Capture the cell that displays the provided text and extract its (X, Y) central coordinate. 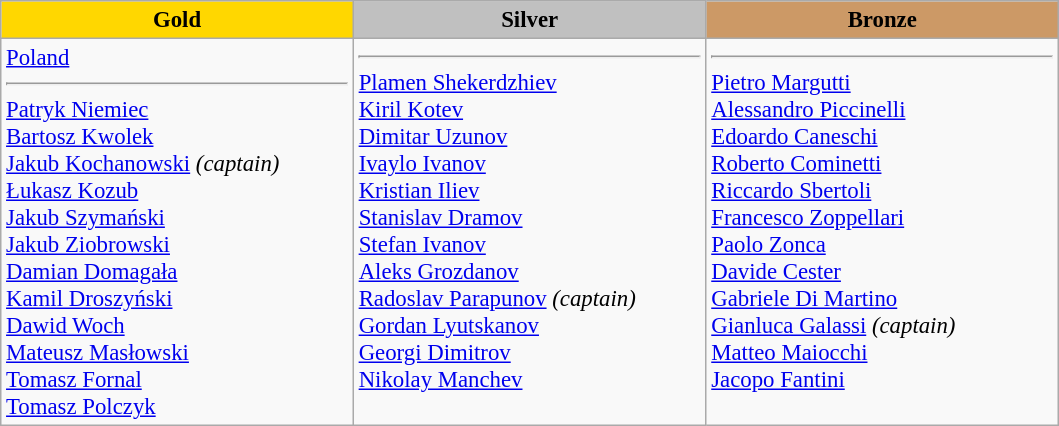
Bronze (882, 20)
Gold (178, 20)
Silver (530, 20)
